Locate the cell with the specified text and output its (x, y) center coordinate. 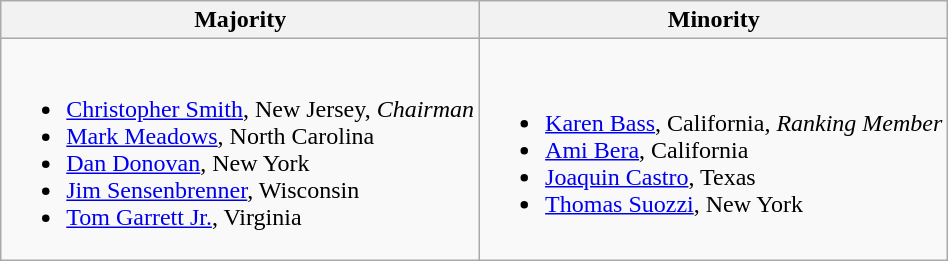
Karen Bass, California, Ranking MemberAmi Bera, CaliforniaJoaquin Castro, TexasThomas Suozzi, New York (714, 150)
Minority (714, 20)
Majority (240, 20)
Christopher Smith, New Jersey, ChairmanMark Meadows, North CarolinaDan Donovan, New YorkJim Sensenbrenner, WisconsinTom Garrett Jr., Virginia (240, 150)
